Find where the given text appears and provide that cell's center as [X, Y] coordinate. 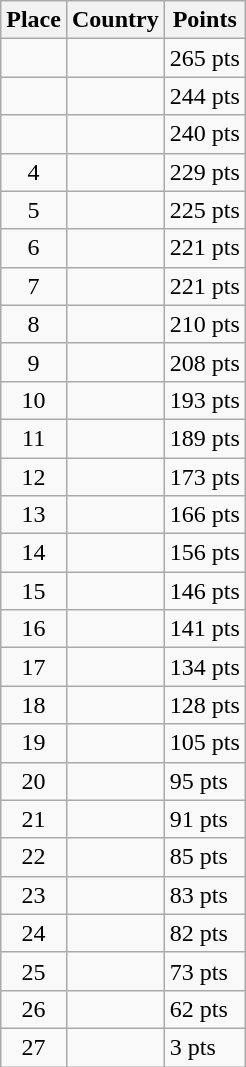
7 [34, 286]
166 pts [204, 515]
128 pts [204, 705]
3 pts [204, 1047]
6 [34, 248]
20 [34, 781]
225 pts [204, 210]
24 [34, 933]
15 [34, 591]
208 pts [204, 362]
19 [34, 743]
4 [34, 172]
Country [115, 20]
134 pts [204, 667]
95 pts [204, 781]
105 pts [204, 743]
14 [34, 553]
9 [34, 362]
5 [34, 210]
25 [34, 971]
8 [34, 324]
189 pts [204, 438]
83 pts [204, 895]
23 [34, 895]
265 pts [204, 58]
229 pts [204, 172]
10 [34, 400]
12 [34, 477]
11 [34, 438]
210 pts [204, 324]
193 pts [204, 400]
26 [34, 1009]
Place [34, 20]
244 pts [204, 96]
85 pts [204, 857]
62 pts [204, 1009]
18 [34, 705]
16 [34, 629]
156 pts [204, 553]
82 pts [204, 933]
73 pts [204, 971]
146 pts [204, 591]
91 pts [204, 819]
Points [204, 20]
27 [34, 1047]
173 pts [204, 477]
240 pts [204, 134]
141 pts [204, 629]
13 [34, 515]
22 [34, 857]
17 [34, 667]
21 [34, 819]
